Determine the [x, y] coordinate at the center of the cell enclosing the given text.  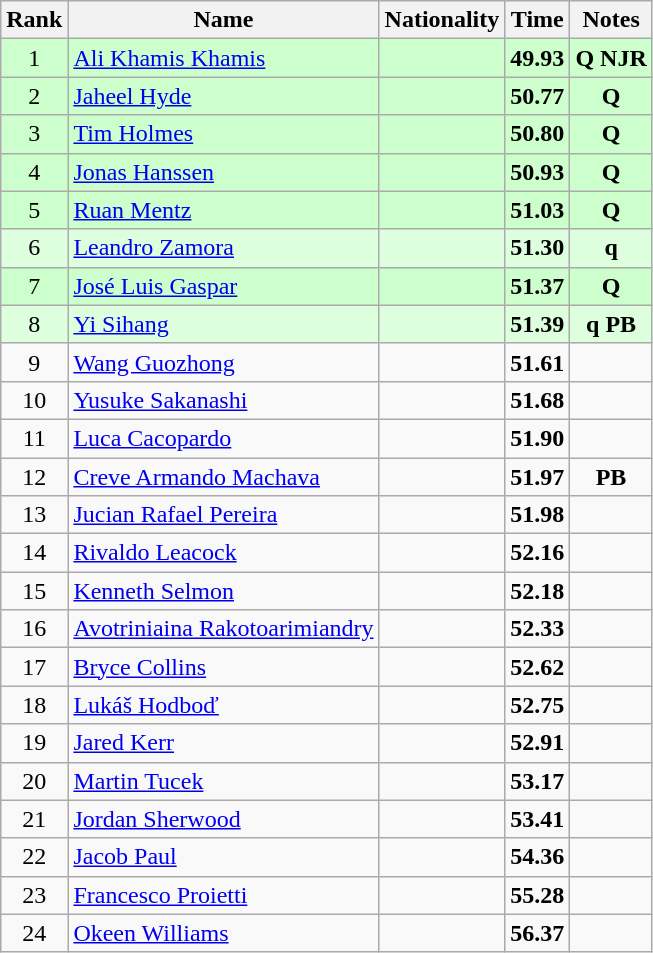
Okeen Williams [224, 933]
Kenneth Selmon [224, 591]
2 [34, 96]
50.80 [538, 134]
52.91 [538, 743]
Jucian Rafael Pereira [224, 515]
Ruan Mentz [224, 210]
10 [34, 400]
52.62 [538, 667]
51.37 [538, 286]
11 [34, 438]
20 [34, 781]
Yusuke Sakanashi [224, 400]
21 [34, 819]
q PB [611, 324]
Bryce Collins [224, 667]
Rank [34, 20]
23 [34, 895]
Jonas Hanssen [224, 172]
52.16 [538, 553]
Q NJR [611, 58]
56.37 [538, 933]
53.41 [538, 819]
Name [224, 20]
Jaheel Hyde [224, 96]
Ali Khamis Khamis [224, 58]
5 [34, 210]
Jacob Paul [224, 857]
13 [34, 515]
1 [34, 58]
51.03 [538, 210]
51.68 [538, 400]
54.36 [538, 857]
7 [34, 286]
51.97 [538, 477]
51.61 [538, 362]
Rivaldo Leacock [224, 553]
51.30 [538, 248]
50.77 [538, 96]
17 [34, 667]
Martin Tucek [224, 781]
55.28 [538, 895]
14 [34, 553]
52.33 [538, 629]
Creve Armando Machava [224, 477]
Jordan Sherwood [224, 819]
Wang Guozhong [224, 362]
52.75 [538, 705]
18 [34, 705]
PB [611, 477]
50.93 [538, 172]
Nationality [442, 20]
Lukáš Hodboď [224, 705]
Avotriniaina Rakotoarimiandry [224, 629]
6 [34, 248]
15 [34, 591]
Time [538, 20]
53.17 [538, 781]
9 [34, 362]
Leandro Zamora [224, 248]
Notes [611, 20]
16 [34, 629]
24 [34, 933]
19 [34, 743]
Luca Cacopardo [224, 438]
12 [34, 477]
22 [34, 857]
Yi Sihang [224, 324]
q [611, 248]
49.93 [538, 58]
51.98 [538, 515]
Tim Holmes [224, 134]
52.18 [538, 591]
José Luis Gaspar [224, 286]
4 [34, 172]
8 [34, 324]
51.39 [538, 324]
3 [34, 134]
51.90 [538, 438]
Jared Kerr [224, 743]
Francesco Proietti [224, 895]
